Extract the (X, Y) coordinate from the center of the cell holding the provided text.  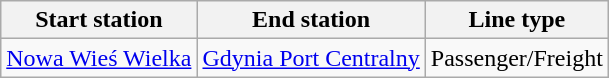
Gdynia Port Centralny (311, 58)
Nowa Wieś Wielka (99, 58)
Passenger/Freight (516, 58)
Line type (516, 20)
End station (311, 20)
Start station (99, 20)
